For the text-containing cell, return its midpoint in (X, Y) coordinate format. 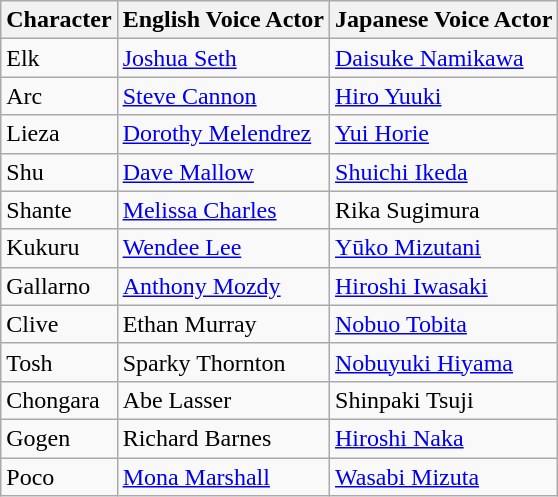
Hiroshi Iwasaki (444, 286)
Richard Barnes (223, 438)
Sparky Thornton (223, 362)
Mona Marshall (223, 477)
Yūko Mizutani (444, 248)
Poco (59, 477)
Clive (59, 324)
Japanese Voice Actor (444, 20)
English Voice Actor (223, 20)
Wasabi Mizuta (444, 477)
Joshua Seth (223, 58)
Shu (59, 172)
Shinpaki Tsuji (444, 400)
Hiro Yuuki (444, 96)
Gallarno (59, 286)
Character (59, 20)
Arc (59, 96)
Wendee Lee (223, 248)
Steve Cannon (223, 96)
Shuichi Ikeda (444, 172)
Dorothy Melendrez (223, 134)
Gogen (59, 438)
Hiroshi Naka (444, 438)
Melissa Charles (223, 210)
Shante (59, 210)
Lieza (59, 134)
Kukuru (59, 248)
Yui Horie (444, 134)
Tosh (59, 362)
Daisuke Namikawa (444, 58)
Chongara (59, 400)
Nobuo Tobita (444, 324)
Elk (59, 58)
Abe Lasser (223, 400)
Ethan Murray (223, 324)
Dave Mallow (223, 172)
Nobuyuki Hiyama (444, 362)
Anthony Mozdy (223, 286)
Rika Sugimura (444, 210)
